Detect which cell encompasses the target text, then output its (x, y) center coordinate. 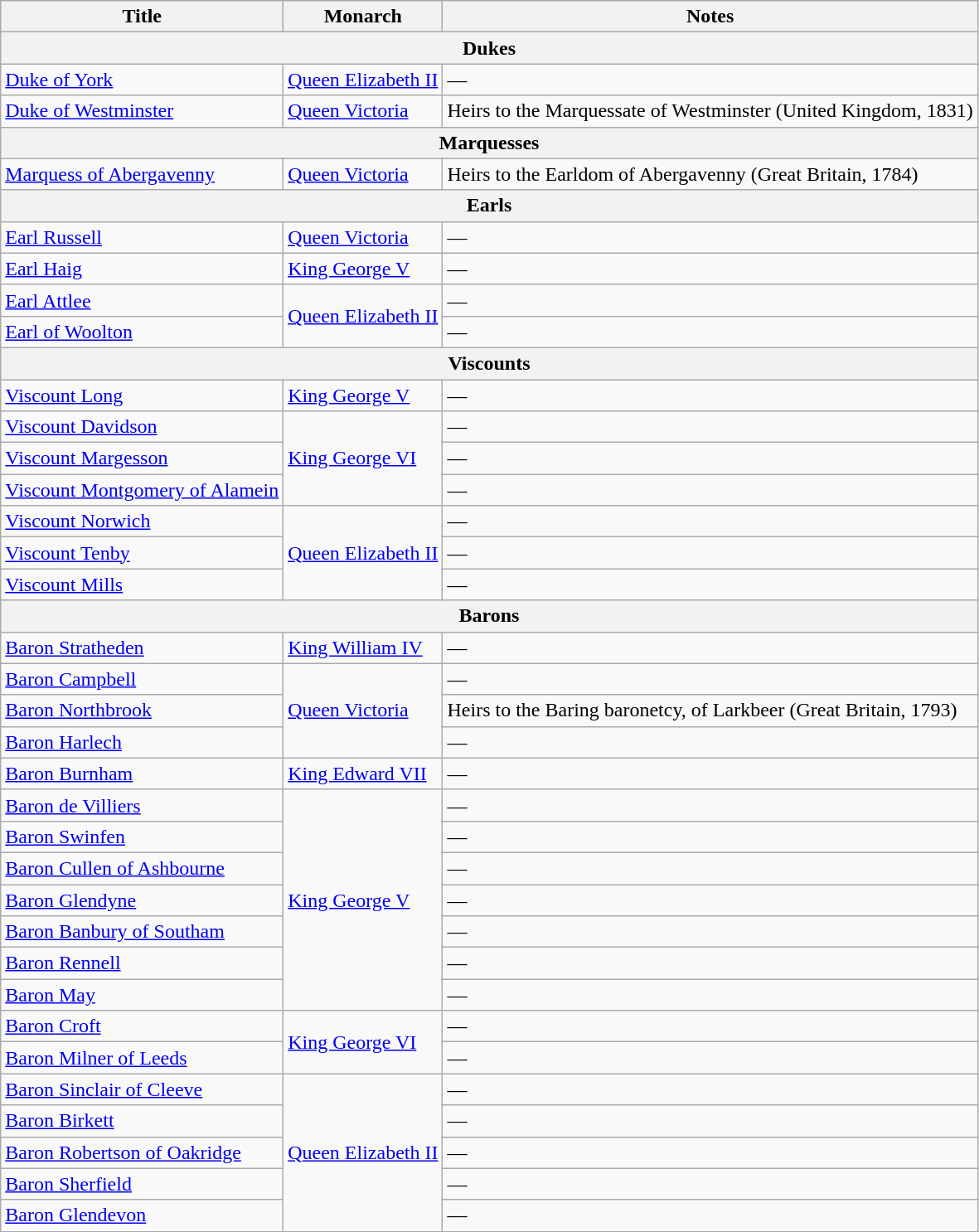
Viscount Davidson (143, 427)
Earl Russell (143, 237)
Baron Banbury of Southam (143, 932)
Viscount Tenby (143, 553)
Baron Croft (143, 1026)
Earl Attlee (143, 300)
Baron Robertson of Oakridge (143, 1152)
Baron Glendevon (143, 1215)
Viscount Long (143, 395)
Viscounts (489, 363)
Heirs to the Earldom of Abergavenny (Great Britain, 1784) (710, 174)
Heirs to the Baring baronetcy, of Larkbeer (Great Britain, 1793) (710, 711)
Marquess of Abergavenny (143, 174)
Baron Sherfield (143, 1184)
Viscount Norwich (143, 521)
Baron Stratheden (143, 648)
Earl of Woolton (143, 332)
Baron Cullen of Ashbourne (143, 868)
Duke of Westminster (143, 111)
Baron Glendyne (143, 900)
Baron Campbell (143, 679)
Duke of York (143, 80)
Notes (710, 17)
Earls (489, 206)
King William IV (363, 648)
Viscount Montgomery of Alamein (143, 490)
Marquesses (489, 143)
Baron Harlech (143, 742)
Monarch (363, 17)
Dukes (489, 48)
Baron Swinfen (143, 837)
Viscount Margesson (143, 458)
Viscount Mills (143, 584)
Title (143, 17)
Baron Birkett (143, 1121)
Heirs to the Marquessate of Westminster (United Kingdom, 1831) (710, 111)
Baron May (143, 995)
Barons (489, 616)
Baron Milner of Leeds (143, 1058)
Baron Burnham (143, 774)
Earl Haig (143, 269)
Baron Sinclair of Cleeve (143, 1089)
Baron Northbrook (143, 711)
King Edward VII (363, 774)
Baron Rennell (143, 963)
Baron de Villiers (143, 805)
